Find where the given text appears and provide that cell's center as (x, y) coordinate. 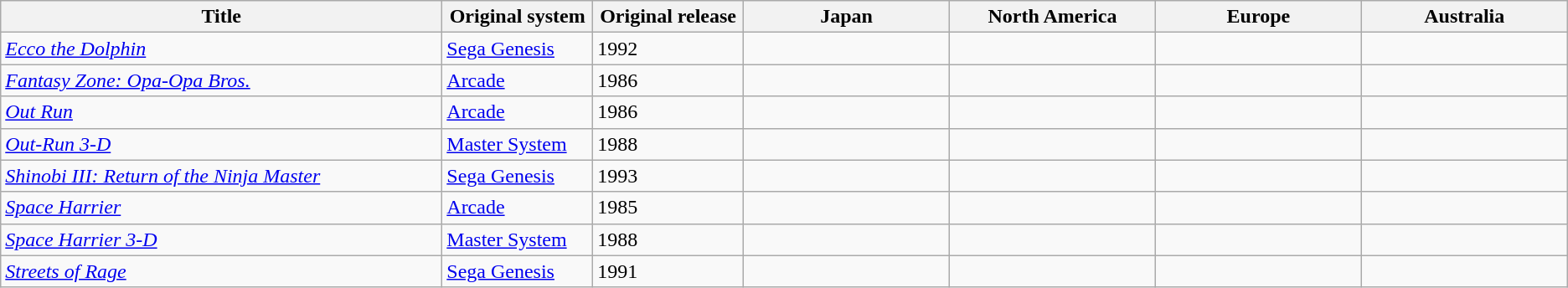
Streets of Rage (221, 271)
Out-Run 3-D (221, 144)
Original release (668, 17)
Australia (1464, 17)
1992 (668, 49)
1993 (668, 176)
Title (221, 17)
Japan (847, 17)
Europe (1258, 17)
Out Run (221, 112)
1985 (668, 208)
Space Harrier 3-D (221, 239)
Fantasy Zone: Opa-Opa Bros. (221, 80)
Shinobi III: Return of the Ninja Master (221, 176)
Ecco the Dolphin (221, 49)
North America (1052, 17)
Original system (518, 17)
Space Harrier (221, 208)
1991 (668, 271)
